For the text-containing cell, return its midpoint in (X, Y) coordinate format. 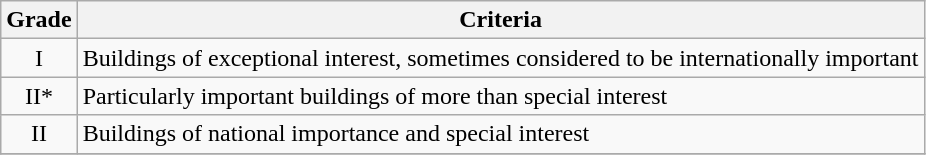
Grade (39, 20)
Buildings of national importance and special interest (500, 134)
Particularly important buildings of more than special interest (500, 96)
II (39, 134)
Criteria (500, 20)
II* (39, 96)
Buildings of exceptional interest, sometimes considered to be internationally important (500, 58)
I (39, 58)
